Scan for the cell matching the given text and deliver its [X, Y] coordinate at center. 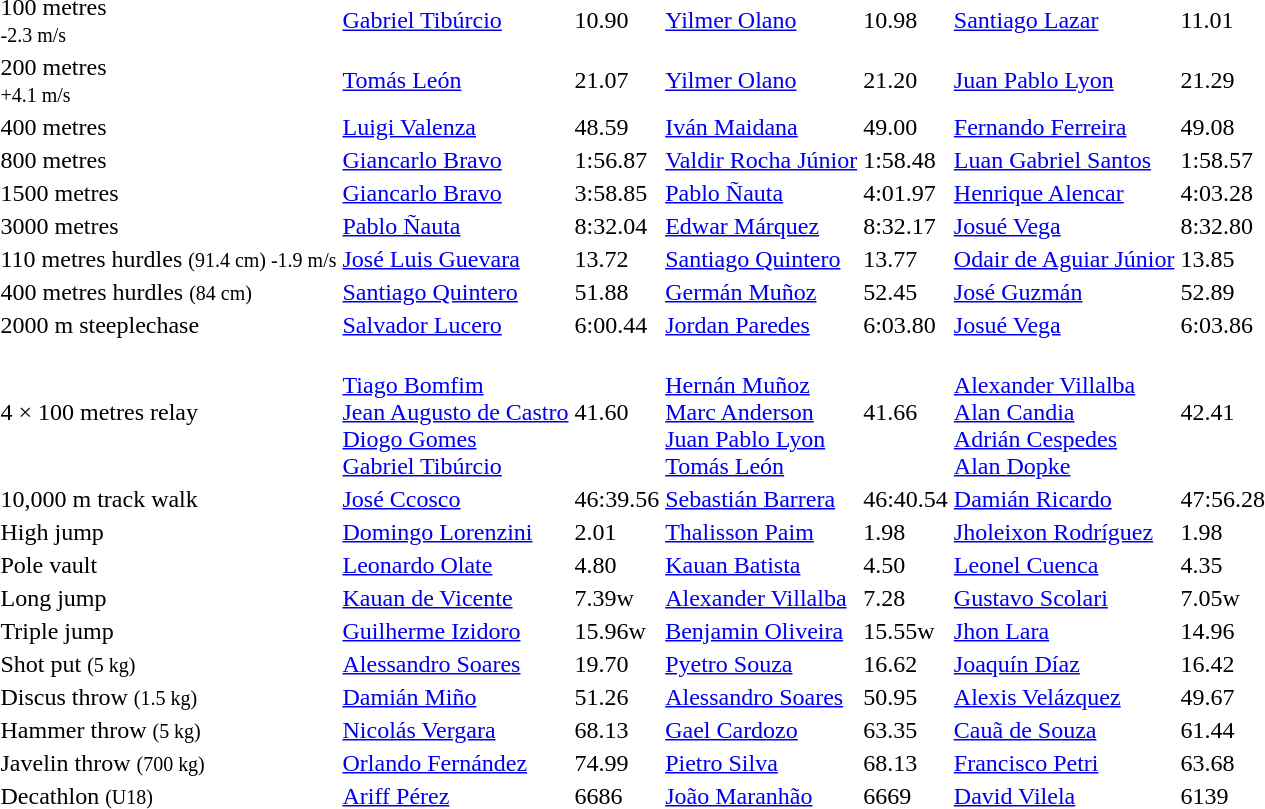
Jordan Paredes [762, 325]
13.72 [617, 259]
4.50 [906, 565]
41.66 [906, 412]
Nicolás Vergara [456, 730]
46:39.56 [617, 499]
Tiago BomfimJean Augusto de CastroDiogo GomesGabriel Tibúrcio [456, 412]
16.62 [906, 664]
Pyetro Souza [762, 664]
21.07 [617, 80]
Cauã de Souza [1064, 730]
Francisco Petri [1064, 763]
8:32.17 [906, 226]
50.95 [906, 697]
Edwar Márquez [762, 226]
4:01.97 [906, 193]
Kauan Batista [762, 565]
63.35 [906, 730]
José Guzmán [1064, 292]
6:00.44 [617, 325]
2.01 [617, 532]
Sebastián Barrera [762, 499]
21.20 [906, 80]
Thalisson Paim [762, 532]
51.88 [617, 292]
46:40.54 [906, 499]
19.70 [617, 664]
Luan Gabriel Santos [1064, 160]
Juan Pablo Lyon [1064, 80]
Alexis Velázquez [1064, 697]
15.96w [617, 631]
41.60 [617, 412]
Kauan de Vicente [456, 598]
Germán Muñoz [762, 292]
6:03.80 [906, 325]
Jhon Lara [1064, 631]
48.59 [617, 127]
Tomás León [456, 80]
Alexander Villalba [762, 598]
8:32.04 [617, 226]
Iván Maidana [762, 127]
Pietro Silva [762, 763]
Odair de Aguiar Júnior [1064, 259]
Guilherme Izidoro [456, 631]
7.39w [617, 598]
1.98 [906, 532]
13.77 [906, 259]
Valdir Rocha Júnior [762, 160]
Fernando Ferreira [1064, 127]
Jholeixon Rodríguez [1064, 532]
1:58.48 [906, 160]
74.99 [617, 763]
Yilmer Olano [762, 80]
José Ccosco [456, 499]
7.28 [906, 598]
Leonardo Olate [456, 565]
Leonel Cuenca [1064, 565]
Hernán MuñozMarc AndersonJuan Pablo LyonTomás León [762, 412]
52.45 [906, 292]
1:56.87 [617, 160]
51.26 [617, 697]
Alexander VillalbaAlan CandiaAdrián CespedesAlan Dopke [1064, 412]
Joaquín Díaz [1064, 664]
Salvador Lucero [456, 325]
Orlando Fernández [456, 763]
15.55w [906, 631]
Damián Miño [456, 697]
49.00 [906, 127]
Gustavo Scolari [1064, 598]
Damián Ricardo [1064, 499]
Domingo Lorenzini [456, 532]
Luigi Valenza [456, 127]
3:58.85 [617, 193]
Henrique Alencar [1064, 193]
Benjamin Oliveira [762, 631]
José Luis Guevara [456, 259]
4.80 [617, 565]
Gael Cardozo [762, 730]
